Detect which cell encompasses the target text, then output its [x, y] center coordinate. 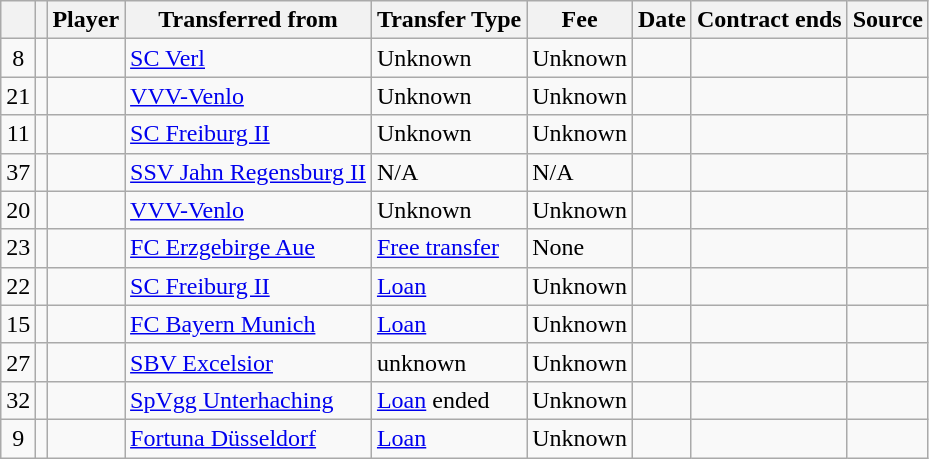
SC Verl [248, 58]
8 [18, 58]
FC Bayern Munich [248, 324]
32 [18, 400]
11 [18, 134]
20 [18, 210]
SpVgg Unterhaching [248, 400]
FC Erzgebirge Aue [248, 248]
Player [86, 20]
27 [18, 362]
15 [18, 324]
21 [18, 96]
Transferred from [248, 20]
unknown [448, 362]
None [580, 248]
22 [18, 286]
Fee [580, 20]
Fortuna Düsseldorf [248, 438]
SSV Jahn Regensburg II [248, 172]
Loan ended [448, 400]
23 [18, 248]
9 [18, 438]
SBV Excelsior [248, 362]
Transfer Type [448, 20]
Free transfer [448, 248]
Contract ends [769, 20]
Source [888, 20]
Date [662, 20]
37 [18, 172]
